Output the [X, Y] coordinate of the center of the cell containing the given text.  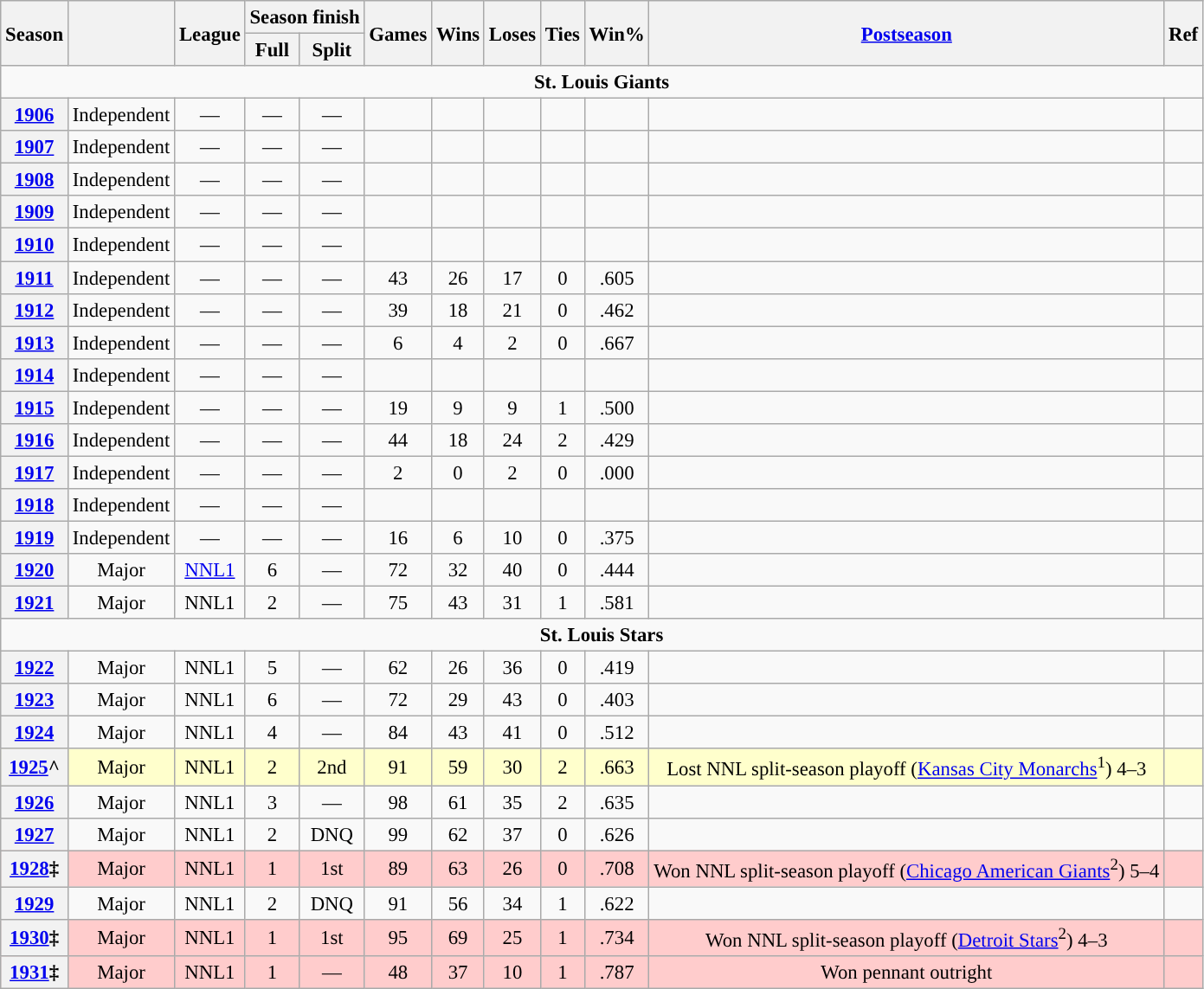
Split [332, 50]
5 [272, 668]
1928‡ [35, 869]
98 [398, 802]
.512 [616, 733]
.581 [616, 603]
1908 [35, 180]
1927 [35, 834]
Full [272, 50]
1926 [35, 802]
1920 [35, 570]
61 [459, 802]
24 [512, 440]
Season finish [305, 17]
1921 [35, 603]
99 [398, 834]
34 [512, 903]
1917 [35, 472]
St. Louis Stars [602, 635]
1925^ [35, 767]
.462 [616, 310]
1929 [35, 903]
1916 [35, 440]
56 [459, 903]
16 [398, 537]
Won pennant outright [907, 973]
1924 [35, 733]
40 [512, 570]
.667 [616, 343]
3 [272, 802]
League [209, 33]
63 [459, 869]
1918 [35, 505]
69 [459, 938]
.605 [616, 278]
1931‡ [35, 973]
.663 [616, 767]
.419 [616, 668]
Loses [512, 33]
Win% [616, 33]
39 [398, 310]
.708 [616, 869]
.635 [616, 802]
.622 [616, 903]
95 [398, 938]
32 [459, 570]
75 [398, 603]
1913 [35, 343]
.000 [616, 472]
48 [398, 973]
29 [459, 700]
.444 [616, 570]
30 [512, 767]
Ref [1184, 33]
Postseason [907, 33]
Season [35, 33]
.429 [616, 440]
41 [512, 733]
1906 [35, 115]
.734 [616, 938]
.500 [616, 408]
1919 [35, 537]
Won NNL split-season playoff (Chicago American Giants2) 5–4 [907, 869]
1909 [35, 212]
44 [398, 440]
Games [398, 33]
1923 [35, 700]
36 [512, 668]
89 [398, 869]
25 [512, 938]
59 [459, 767]
35 [512, 802]
1915 [35, 408]
1930‡ [35, 938]
Ties [563, 33]
1912 [35, 310]
1914 [35, 375]
1907 [35, 147]
.375 [616, 537]
St. Louis Giants [602, 82]
31 [512, 603]
17 [512, 278]
Wins [459, 33]
Won NNL split-season playoff (Detroit Stars2) 4–3 [907, 938]
1911 [35, 278]
1910 [35, 245]
2nd [332, 767]
84 [398, 733]
19 [398, 408]
21 [512, 310]
.787 [616, 973]
1922 [35, 668]
Lost NNL split-season playoff (Kansas City Monarchs1) 4–3 [907, 767]
.403 [616, 700]
.626 [616, 834]
